Return [X, Y] of the center of cell containing provided text 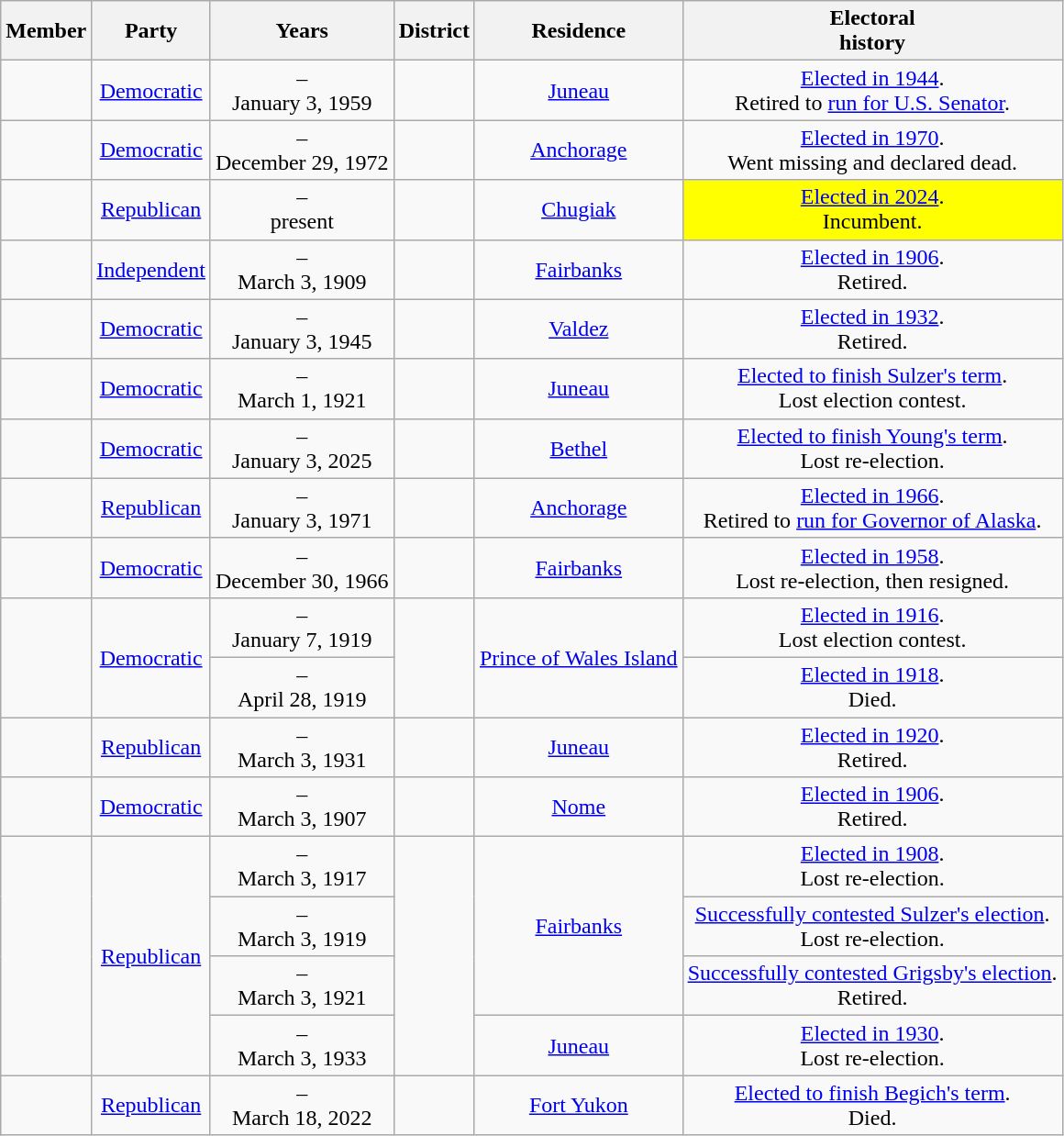
District [434, 31]
–December 30, 1966 [302, 567]
Independent [151, 270]
Successfully contested Grigsby's election.Retired. [872, 986]
–January 3, 1971 [302, 508]
Nome [578, 807]
Elected in 1930.Lost re-election. [872, 1046]
–March 18, 2022 [302, 1105]
Elected in 1944.Retired to run for U.S. Senator. [872, 90]
Fort Yukon [578, 1105]
Residence [578, 31]
Elected in 2024.Incumbent. [872, 209]
–December 29, 1972 [302, 150]
Bethel [578, 448]
Elected in 1920.Retired. [872, 747]
–April 28, 1919 [302, 686]
Party [151, 31]
Elected in 1908.Lost re-election. [872, 866]
Elected in 1958.Lost re-election, then resigned. [872, 567]
Elected to finish Begich's term.Died. [872, 1105]
Prince of Wales Island [578, 657]
Valdez [578, 329]
–January 7, 1919 [302, 628]
Elected in 1970.Went missing and declared dead. [872, 150]
–March 3, 1933 [302, 1046]
–January 3, 1959 [302, 90]
Elected to finish Young's term.Lost re-election. [872, 448]
Elected to finish Sulzer's term.Lost election contest. [872, 389]
Electoralhistory [872, 31]
Elected in 1916.Lost election contest. [872, 628]
–March 3, 1921 [302, 986]
–March 3, 1917 [302, 866]
–March 3, 1907 [302, 807]
Elected in 1918.Died. [872, 686]
–present [302, 209]
Elected in 1966.Retired to run for Governor of Alaska. [872, 508]
Chugiak [578, 209]
Member [46, 31]
–March 3, 1919 [302, 927]
–March 3, 1931 [302, 747]
Years [302, 31]
Elected in 1932.Retired. [872, 329]
–January 3, 2025 [302, 448]
–January 3, 1945 [302, 329]
–March 3, 1909 [302, 270]
Successfully contested Sulzer's election.Lost re-election. [872, 927]
–March 1, 1921 [302, 389]
